Scan for the cell matching the given text and deliver its [x, y] coordinate at center. 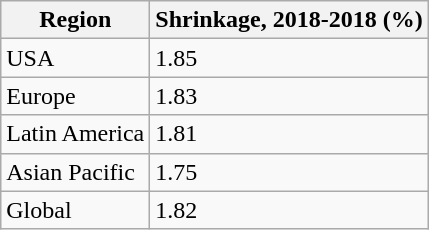
1.83 [289, 96]
Global [76, 210]
Europe [76, 96]
1.81 [289, 134]
1.75 [289, 172]
Asian Pacific [76, 172]
Latin America [76, 134]
Shrinkage, 2018-2018 (%) [289, 20]
1.82 [289, 210]
USA [76, 58]
1.85 [289, 58]
Region [76, 20]
